Output the (x, y) coordinate of the center of the cell containing the given text.  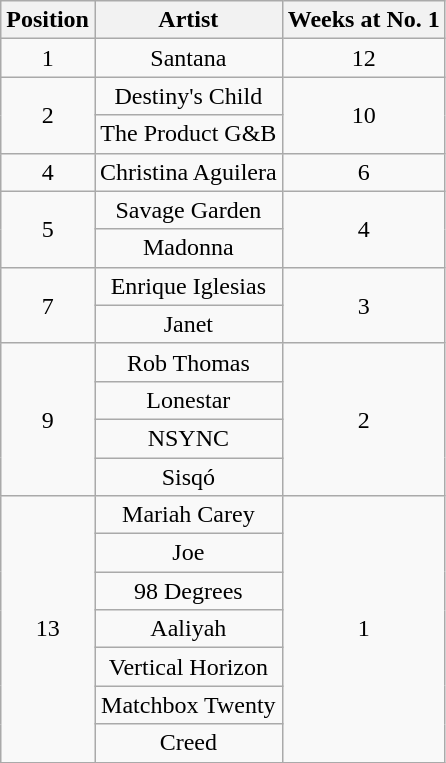
NSYNC (188, 438)
Joe (188, 553)
10 (364, 115)
Janet (188, 324)
Position (48, 20)
98 Degrees (188, 591)
Lonestar (188, 400)
Enrique Iglesias (188, 286)
12 (364, 58)
Sisqó (188, 477)
Santana (188, 58)
Mariah Carey (188, 515)
Savage Garden (188, 210)
Weeks at No. 1 (364, 20)
Madonna (188, 248)
Artist (188, 20)
Rob Thomas (188, 362)
Aaliyah (188, 629)
Christina Aguilera (188, 172)
Vertical Horizon (188, 667)
7 (48, 305)
5 (48, 229)
13 (48, 629)
3 (364, 305)
6 (364, 172)
Matchbox Twenty (188, 705)
The Product G&B (188, 134)
Creed (188, 743)
9 (48, 419)
Destiny's Child (188, 96)
